Pinpoint the cell where the given text exists, returning its (x, y) midpoint coordinate. 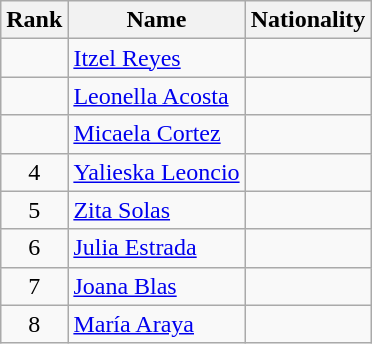
5 (34, 210)
Micaela Cortez (156, 134)
Nationality (308, 20)
4 (34, 172)
Zita Solas (156, 210)
Rank (34, 20)
Yalieska Leoncio (156, 172)
Joana Blas (156, 286)
Leonella Acosta (156, 96)
Name (156, 20)
6 (34, 248)
María Araya (156, 324)
Julia Estrada (156, 248)
7 (34, 286)
Itzel Reyes (156, 58)
8 (34, 324)
